Search for the cell housing the specified text and yield its (X, Y) center coordinate. 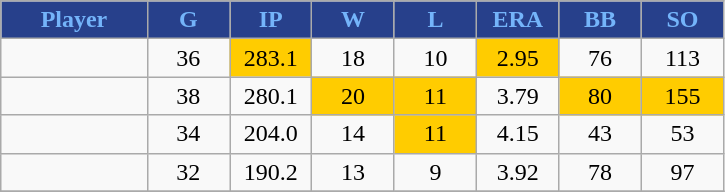
3.92 (518, 172)
80 (600, 96)
IP (271, 20)
204.0 (271, 134)
W (353, 20)
34 (188, 134)
ERA (518, 20)
155 (682, 96)
43 (600, 134)
L (435, 20)
280.1 (271, 96)
BB (600, 20)
38 (188, 96)
13 (353, 172)
113 (682, 58)
9 (435, 172)
283.1 (271, 58)
10 (435, 58)
14 (353, 134)
2.95 (518, 58)
78 (600, 172)
76 (600, 58)
20 (353, 96)
4.15 (518, 134)
53 (682, 134)
G (188, 20)
190.2 (271, 172)
3.79 (518, 96)
SO (682, 20)
32 (188, 172)
97 (682, 172)
18 (353, 58)
36 (188, 58)
Player (74, 20)
